Pinpoint the cell where the given text exists, returning its (X, Y) midpoint coordinate. 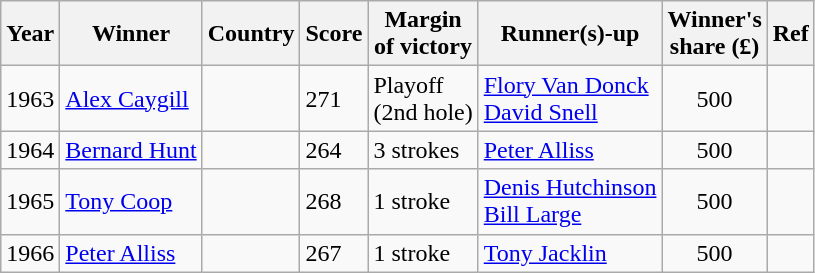
Runner(s)-up (570, 34)
1964 (30, 150)
Marginof victory (423, 34)
Country (251, 34)
Flory Van Donck David Snell (570, 98)
1963 (30, 98)
Tony Jacklin (570, 253)
1965 (30, 202)
Playoff(2nd hole) (423, 98)
264 (334, 150)
Bernard Hunt (131, 150)
Alex Caygill (131, 98)
Tony Coop (131, 202)
Winner'sshare (£) (714, 34)
3 strokes (423, 150)
Denis Hutchinson Bill Large (570, 202)
Score (334, 34)
267 (334, 253)
Ref (790, 34)
Year (30, 34)
271 (334, 98)
Winner (131, 34)
1966 (30, 253)
268 (334, 202)
